Locate the cell with the specified text and output its (x, y) center coordinate. 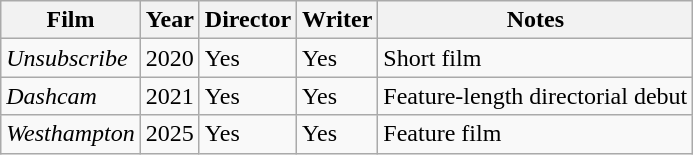
Dashcam (71, 96)
Short film (536, 58)
Westhampton (71, 134)
2020 (170, 58)
Year (170, 20)
Writer (338, 20)
Notes (536, 20)
Feature-length directorial debut (536, 96)
Unsubscribe (71, 58)
2021 (170, 96)
Feature film (536, 134)
2025 (170, 134)
Director (248, 20)
Film (71, 20)
